Capture the cell that displays the provided text and extract its (X, Y) central coordinate. 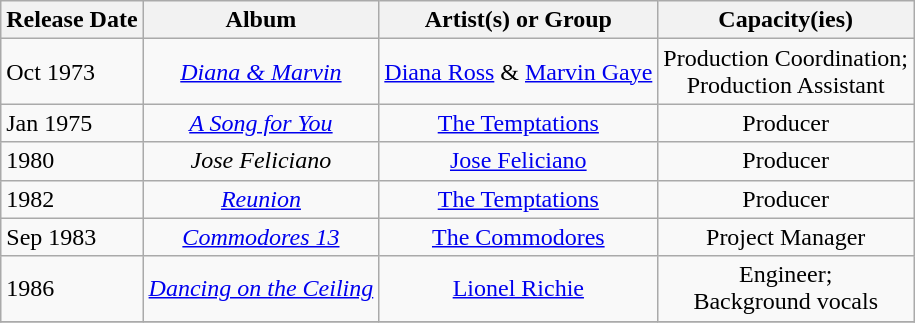
Project Manager (786, 237)
Sep 1983 (72, 237)
Jan 1975 (72, 123)
The Commodores (518, 237)
Production Coordination;Production Assistant (786, 72)
Release Date (72, 20)
Reunion (261, 199)
1986 (72, 288)
Lionel Richie (518, 288)
Dancing on the Ceiling (261, 288)
Oct 1973 (72, 72)
A Song for You (261, 123)
Diana & Marvin (261, 72)
Diana Ross & Marvin Gaye (518, 72)
Artist(s) or Group (518, 20)
Capacity(ies) (786, 20)
1980 (72, 161)
Commodores 13 (261, 237)
Engineer;Background vocals (786, 288)
1982 (72, 199)
Album (261, 20)
